Find where the given text appears and provide that cell's center as (x, y) coordinate. 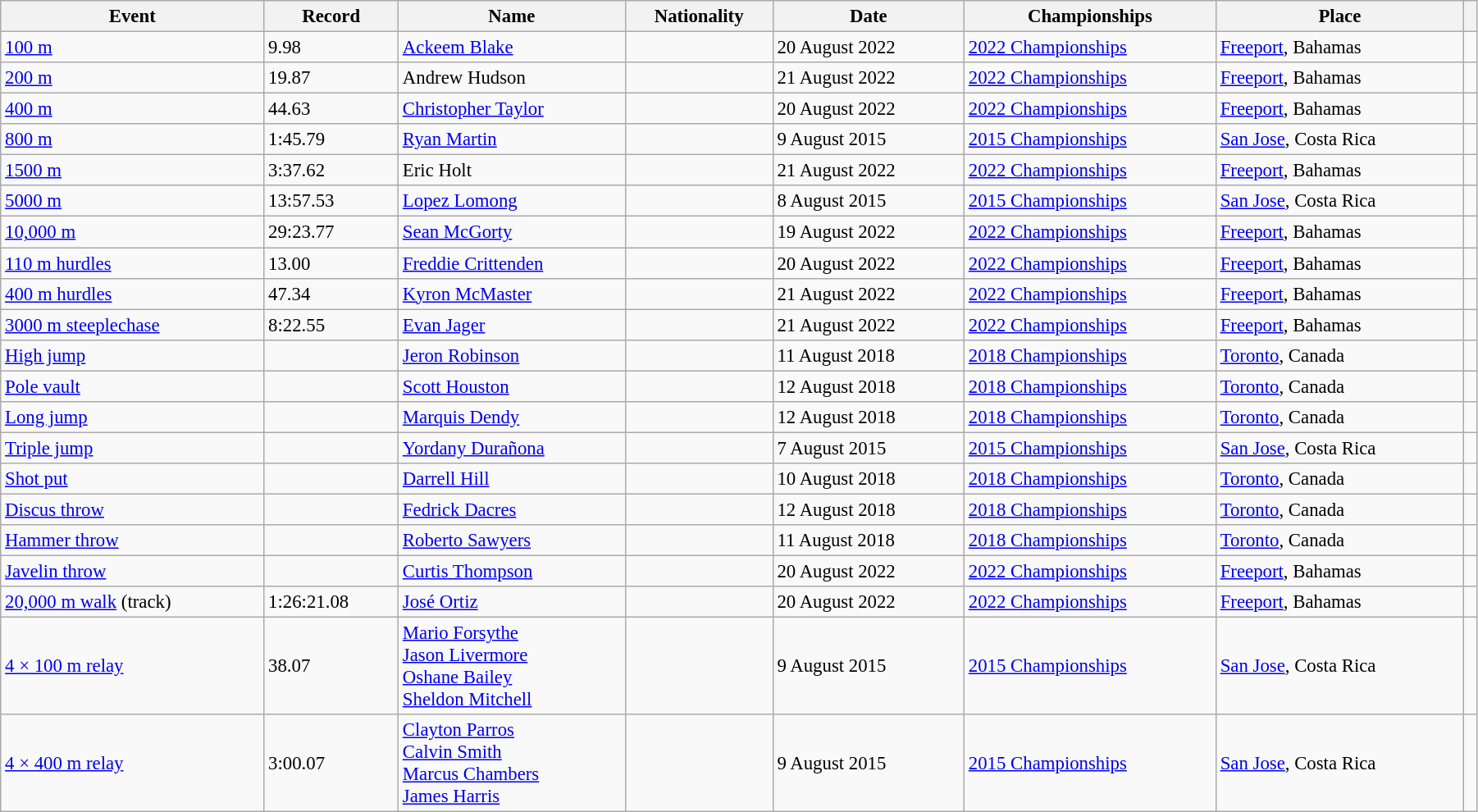
7 August 2015 (868, 448)
19 August 2022 (868, 232)
Event (133, 16)
4 × 100 m relay (133, 666)
800 m (133, 139)
1500 m (133, 171)
47.34 (331, 294)
Pole vault (133, 386)
Eric Holt (512, 171)
Hammer throw (133, 541)
Javelin throw (133, 572)
100 m (133, 48)
29:23.77 (331, 232)
Championships (1091, 16)
Darrell Hill (512, 479)
20,000 m walk (track) (133, 602)
Discus throw (133, 509)
3000 m steeplechase (133, 325)
1:45.79 (331, 139)
19.87 (331, 78)
13:57.53 (331, 201)
Christopher Taylor (512, 109)
Nationality (699, 16)
Date (868, 16)
Name (512, 16)
Ryan Martin (512, 139)
200 m (133, 78)
3:37.62 (331, 171)
Triple jump (133, 448)
Long jump (133, 417)
Jeron Robinson (512, 355)
Evan Jager (512, 325)
Freddie Crittenden (512, 263)
Yordany Durañona (512, 448)
Shot put (133, 479)
400 m (133, 109)
Andrew Hudson (512, 78)
1:26:21.08 (331, 602)
Record (331, 16)
8:22.55 (331, 325)
Curtis Thompson (512, 572)
High jump (133, 355)
Scott Houston (512, 386)
José Ortiz (512, 602)
10 August 2018 (868, 479)
4 × 400 m relay (133, 763)
Mario ForsytheJason LivermoreOshane BaileySheldon Mitchell (512, 666)
Kyron McMaster (512, 294)
Marquis Dendy (512, 417)
Sean McGorty (512, 232)
Clayton ParrosCalvin SmithMarcus ChambersJames Harris (512, 763)
10,000 m (133, 232)
44.63 (331, 109)
Roberto Sawyers (512, 541)
13.00 (331, 263)
Place (1339, 16)
3:00.07 (331, 763)
Ackeem Blake (512, 48)
9.98 (331, 48)
110 m hurdles (133, 263)
38.07 (331, 666)
Fedrick Dacres (512, 509)
400 m hurdles (133, 294)
5000 m (133, 201)
Lopez Lomong (512, 201)
8 August 2015 (868, 201)
